Output the (x, y) coordinate of the center of the cell containing the given text.  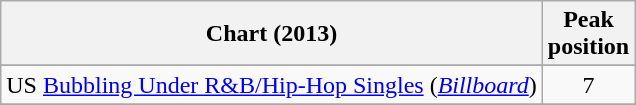
Chart (2013) (272, 34)
7 (588, 85)
US Bubbling Under R&B/Hip-Hop Singles (Billboard) (272, 85)
Peakposition (588, 34)
